Pinpoint the cell where the given text exists, returning its (X, Y) midpoint coordinate. 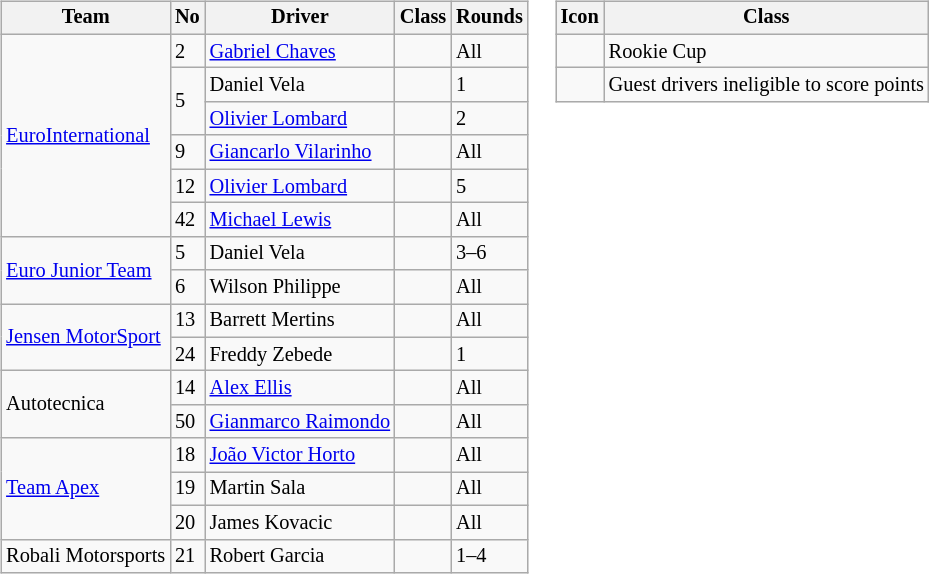
Michael Lewis (300, 220)
Gianmarco Raimondo (300, 422)
EuroInternational (86, 135)
Autotecnica (86, 404)
20 (188, 522)
13 (188, 321)
Guest drivers ineligible to score points (766, 85)
Robali Motorsports (86, 556)
24 (188, 354)
Alex Ellis (300, 388)
No (188, 18)
João Victor Horto (300, 455)
Martin Sala (300, 489)
Team Apex (86, 488)
50 (188, 422)
42 (188, 220)
Gabriel Chaves (300, 51)
3–6 (490, 253)
21 (188, 556)
Wilson Philippe (300, 287)
Freddy Zebede (300, 354)
6 (188, 287)
14 (188, 388)
Team (86, 18)
Robert Garcia (300, 556)
Rounds (490, 18)
18 (188, 455)
12 (188, 186)
19 (188, 489)
Rookie Cup (766, 51)
James Kovacic (300, 522)
Barrett Mertins (300, 321)
Icon (580, 18)
Euro Junior Team (86, 270)
1–4 (490, 556)
Jensen MotorSport (86, 338)
9 (188, 152)
Giancarlo Vilarinho (300, 152)
Driver (300, 18)
